Pinpoint the cell where the given text exists, returning its (x, y) midpoint coordinate. 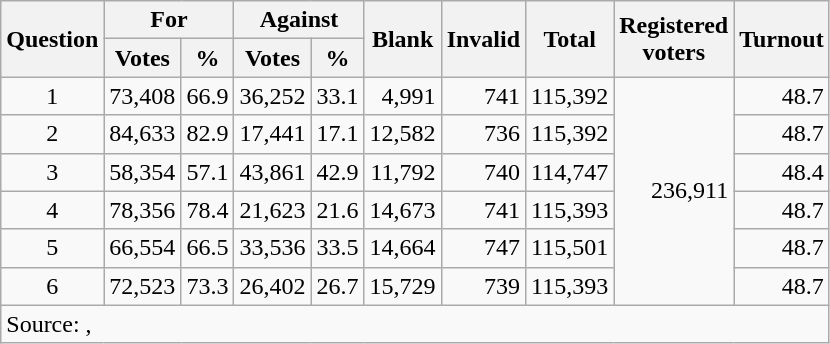
57.1 (208, 172)
36,252 (272, 96)
58,354 (142, 172)
48.4 (782, 172)
Source: , (415, 324)
Blank (402, 39)
21,623 (272, 210)
3 (52, 172)
26,402 (272, 286)
66.5 (208, 248)
Registeredvoters (674, 39)
739 (483, 286)
72,523 (142, 286)
42.9 (338, 172)
2 (52, 134)
4 (52, 210)
736 (483, 134)
Turnout (782, 39)
78,356 (142, 210)
1 (52, 96)
For (169, 20)
15,729 (402, 286)
82.9 (208, 134)
17.1 (338, 134)
14,664 (402, 248)
14,673 (402, 210)
4,991 (402, 96)
11,792 (402, 172)
236,911 (674, 191)
43,861 (272, 172)
6 (52, 286)
33.1 (338, 96)
Against (299, 20)
66.9 (208, 96)
66,554 (142, 248)
26.7 (338, 286)
21.6 (338, 210)
Invalid (483, 39)
115,501 (570, 248)
12,582 (402, 134)
Question (52, 39)
114,747 (570, 172)
73,408 (142, 96)
747 (483, 248)
17,441 (272, 134)
84,633 (142, 134)
5 (52, 248)
78.4 (208, 210)
33,536 (272, 248)
33.5 (338, 248)
Total (570, 39)
740 (483, 172)
73.3 (208, 286)
